Capture the cell that displays the provided text and extract its (X, Y) central coordinate. 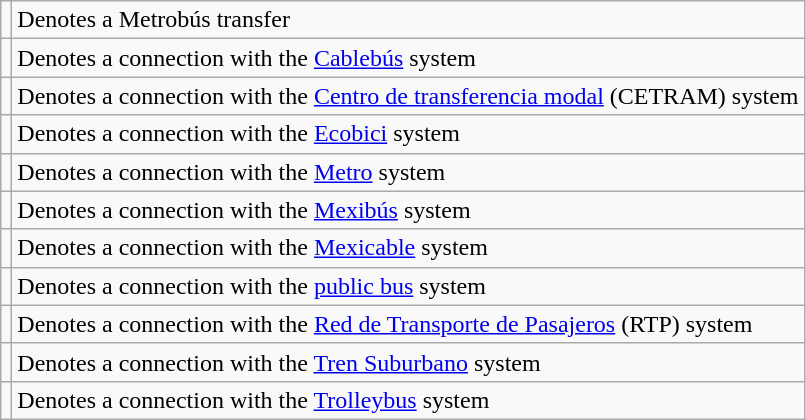
Denotes a Metrobús transfer (408, 20)
Denotes a connection with the Mexicable system (408, 248)
Denotes a connection with the Trolleybus system (408, 400)
Denotes a connection with the public bus system (408, 286)
Denotes a connection with the Tren Suburbano system (408, 362)
Denotes a connection with the Mexibús system (408, 210)
Denotes a connection with the Centro de transferencia modal (CETRAM) system (408, 96)
Denotes a connection with the Metro system (408, 172)
Denotes a connection with the Cablebús system (408, 58)
Denotes a connection with the Red de Transporte de Pasajeros (RTP) system (408, 324)
Denotes a connection with the Ecobici system (408, 134)
